Detect which cell encompasses the target text, then output its (X, Y) center coordinate. 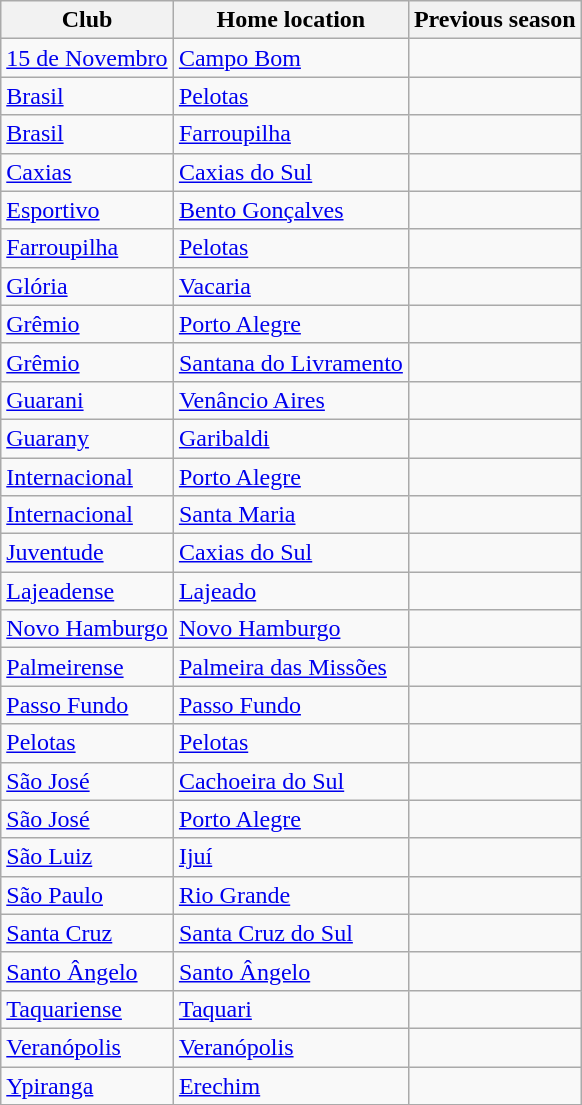
Guarany (88, 438)
Club (88, 20)
Esportivo (88, 210)
Santana do Livramento (290, 362)
São Luiz (88, 857)
Ypiranga (88, 1085)
Home location (290, 20)
Taquari (290, 1009)
Ijuí (290, 857)
Vacaria (290, 286)
Bento Gonçalves (290, 210)
Glória (88, 286)
São Paulo (88, 895)
Taquariense (88, 1009)
Previous season (494, 20)
Juventude (88, 553)
Santa Maria (290, 515)
Garibaldi (290, 438)
Lajeado (290, 591)
Rio Grande (290, 895)
Campo Bom (290, 58)
Palmeira das Missões (290, 667)
Lajeadense (88, 591)
Cachoeira do Sul (290, 781)
Guarani (88, 400)
Santa Cruz do Sul (290, 933)
15 de Novembro (88, 58)
Venâncio Aires (290, 400)
Palmeirense (88, 667)
Erechim (290, 1085)
Santa Cruz (88, 933)
Caxias (88, 172)
